Find where the given text appears and provide that cell's center as [X, Y] coordinate. 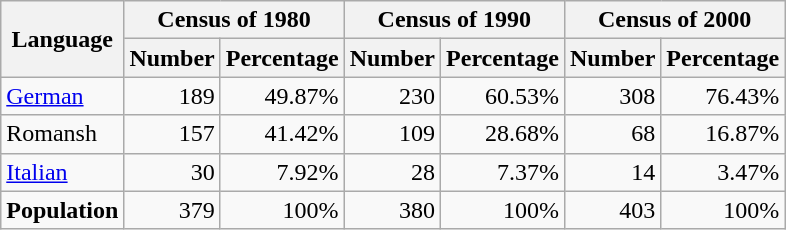
3.47% [723, 172]
41.42% [282, 134]
Population [62, 210]
German [62, 96]
157 [172, 134]
Census of 1980 [234, 20]
189 [172, 96]
28.68% [503, 134]
379 [172, 210]
49.87% [282, 96]
76.43% [723, 96]
7.37% [503, 172]
Italian [62, 172]
403 [612, 210]
14 [612, 172]
Language [62, 39]
Romansh [62, 134]
68 [612, 134]
308 [612, 96]
Census of 2000 [674, 20]
Census of 1990 [454, 20]
30 [172, 172]
28 [392, 172]
60.53% [503, 96]
230 [392, 96]
16.87% [723, 134]
380 [392, 210]
7.92% [282, 172]
109 [392, 134]
